For the text-containing cell, return its midpoint in (x, y) coordinate format. 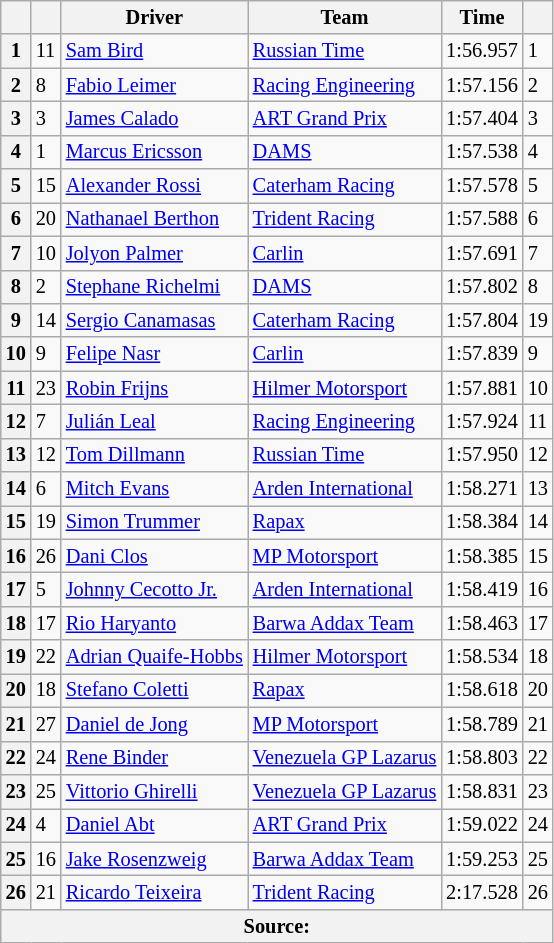
Jake Rosenzweig (154, 859)
Daniel Abt (154, 825)
Marcus Ericsson (154, 152)
1:57.691 (482, 253)
Daniel de Jong (154, 724)
Johnny Cecotto Jr. (154, 589)
1:56.957 (482, 51)
1:57.404 (482, 118)
1:59.253 (482, 859)
1:58.419 (482, 589)
27 (46, 724)
1:57.578 (482, 186)
Jolyon Palmer (154, 253)
Alexander Rossi (154, 186)
Robin Frijns (154, 388)
Stefano Coletti (154, 690)
Tom Dillmann (154, 455)
Time (482, 17)
1:57.588 (482, 219)
1:58.618 (482, 690)
Rene Binder (154, 758)
1:58.463 (482, 623)
Driver (154, 17)
Stephane Richelmi (154, 287)
Source: (277, 926)
Vittorio Ghirelli (154, 791)
Simon Trummer (154, 522)
2:17.528 (482, 892)
1:57.804 (482, 320)
1:58.789 (482, 724)
Ricardo Teixeira (154, 892)
1:59.022 (482, 825)
1:57.156 (482, 85)
Mitch Evans (154, 489)
Nathanael Berthon (154, 219)
1:58.385 (482, 556)
Fabio Leimer (154, 85)
Dani Clos (154, 556)
1:58.534 (482, 657)
Team (344, 17)
1:57.802 (482, 287)
Adrian Quaife-Hobbs (154, 657)
1:58.803 (482, 758)
Rio Haryanto (154, 623)
1:57.538 (482, 152)
Felipe Nasr (154, 354)
1:57.924 (482, 421)
Sergio Canamasas (154, 320)
1:57.881 (482, 388)
1:57.950 (482, 455)
1:58.384 (482, 522)
1:57.839 (482, 354)
1:58.271 (482, 489)
James Calado (154, 118)
Sam Bird (154, 51)
Julián Leal (154, 421)
1:58.831 (482, 791)
